Pinpoint the cell where the given text exists, returning its [X, Y] midpoint coordinate. 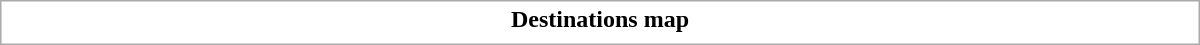
Destinations map [600, 19]
